Output the [X, Y] coordinate of the center of the cell containing the given text.  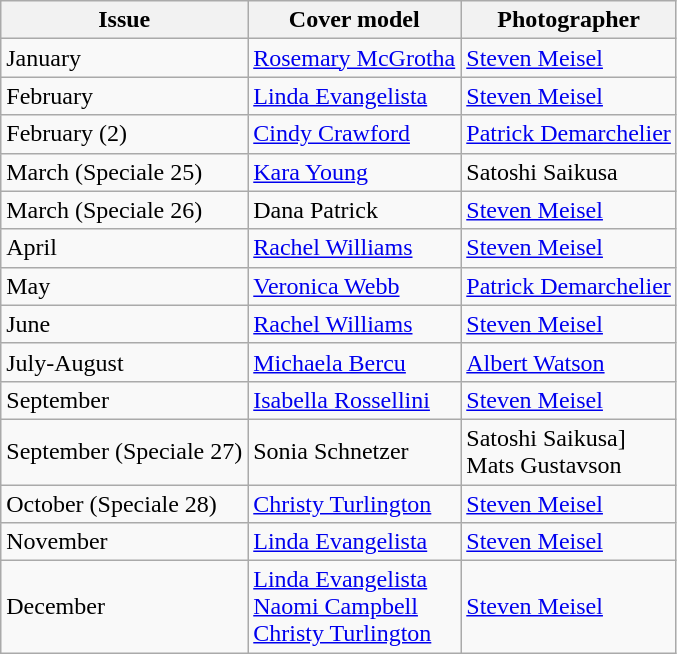
Cover model [354, 20]
Michaela Bercu [354, 362]
July-August [124, 362]
October (Speciale 28) [124, 503]
Issue [124, 20]
February [124, 96]
December [124, 607]
Christy Turlington [354, 503]
Veronica Webb [354, 286]
Satoshi Saikusa [569, 172]
Sonia Schnetzer [354, 452]
Kara Young [354, 172]
March (Speciale 26) [124, 210]
September (Speciale 27) [124, 452]
Albert Watson [569, 362]
February (2) [124, 134]
Rosemary McGrotha [354, 58]
Dana Patrick [354, 210]
Isabella Rossellini [354, 400]
Satoshi Saikusa] Mats Gustavson [569, 452]
Photographer [569, 20]
Linda EvangelistaNaomi CampbellChristy Turlington [354, 607]
November [124, 542]
Cindy Crawford [354, 134]
September [124, 400]
January [124, 58]
April [124, 248]
March (Speciale 25) [124, 172]
June [124, 324]
May [124, 286]
